Detect which cell encompasses the target text, then output its [x, y] center coordinate. 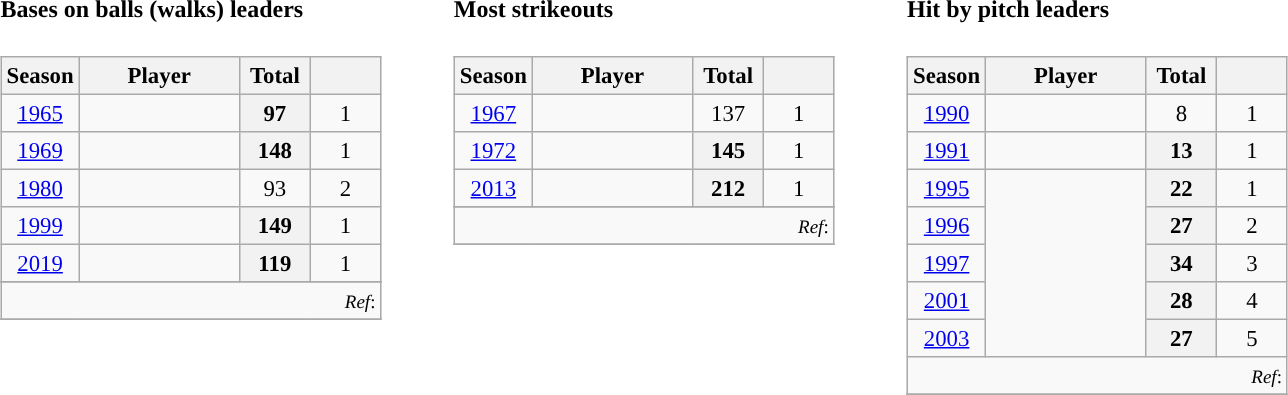
1967 [494, 113]
1995 [947, 188]
1999 [40, 225]
1969 [40, 150]
1997 [947, 263]
148 [276, 150]
1980 [40, 188]
1991 [947, 150]
2013 [494, 188]
4 [1252, 301]
1990 [947, 113]
137 [728, 113]
5 [1252, 338]
149 [276, 225]
93 [276, 188]
3 [1252, 263]
212 [728, 188]
28 [1182, 301]
1972 [494, 150]
2019 [40, 263]
13 [1182, 150]
145 [728, 150]
97 [276, 113]
1996 [947, 225]
1965 [40, 113]
2001 [947, 301]
8 [1182, 113]
2003 [947, 338]
34 [1182, 263]
119 [276, 263]
22 [1182, 188]
